Return the [X, Y] coordinate for the center point of the cell that contains the specified text.  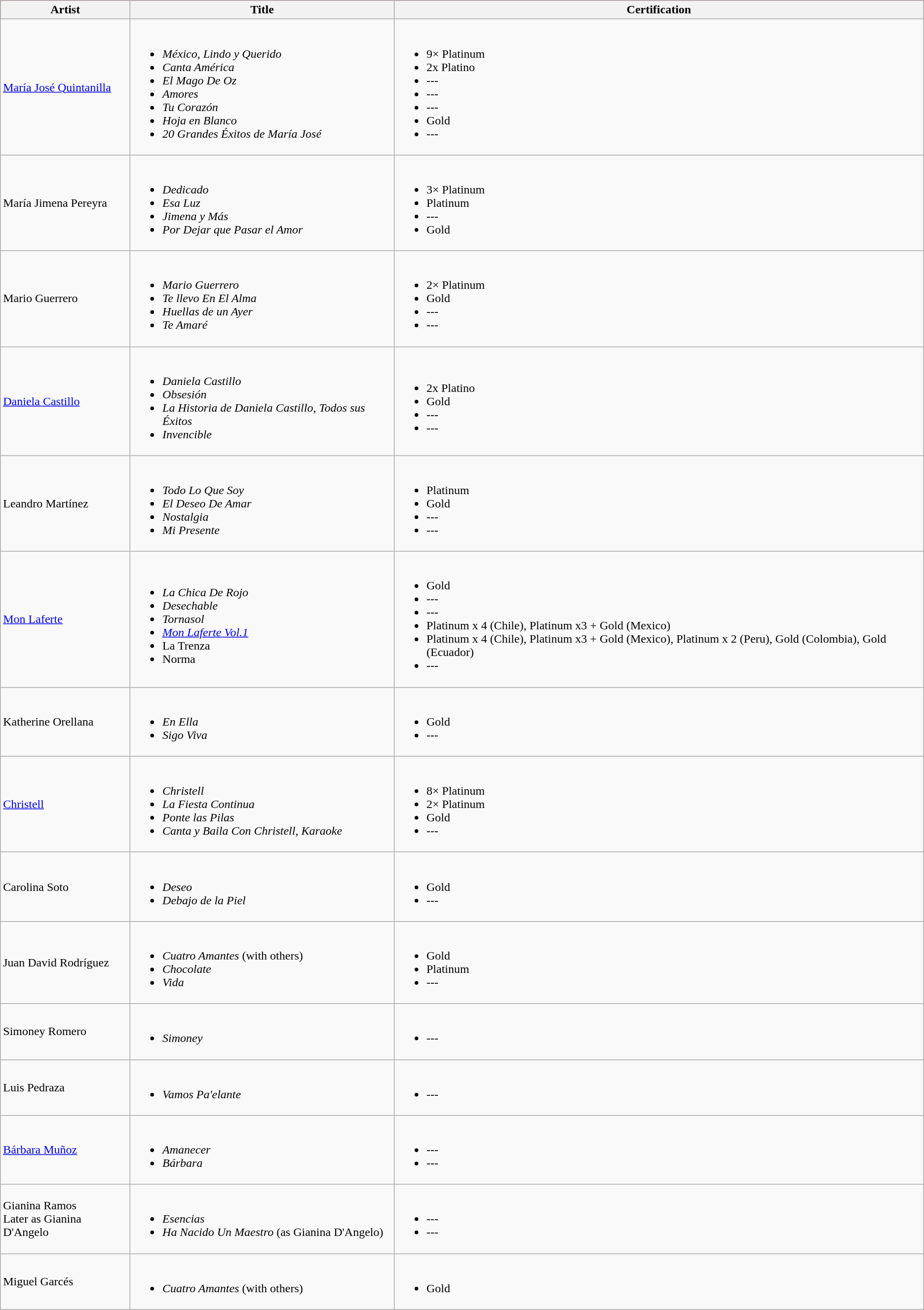
PlatinumGold------ [658, 503]
Simoney Romero [65, 1032]
Certification [658, 10]
Mon Laferte [65, 619]
ChristellLa Fiesta ContinuaPonte las PilasCanta y Baila Con Christell, Karaoke [263, 804]
Daniela CastilloObsesiónLa Historia de Daniela Castillo, Todos sus ÉxitosInvencible [263, 401]
Christell [65, 804]
Mario GuerreroTe llevo En El AlmaHuellas de un AyerTe Amaré [263, 299]
8× Platinum2× PlatinumGold--- [658, 804]
DedicadoEsa LuzJimena y MásPor Dejar que Pasar el Amor [263, 203]
2× PlatinumGold------ [658, 299]
3× PlatinumPlatinum---Gold [658, 203]
Cuatro Amantes (with others) [263, 1281]
María José Quintanilla [65, 87]
Mario Guerrero [65, 299]
María Jimena Pereyra [65, 203]
Carolina Soto [65, 886]
Luis Pedraza [65, 1087]
Gianina Ramos Later as Gianina D'Angelo [65, 1219]
AmanecerBárbara [263, 1150]
Title [263, 10]
2x PlatinoGold------ [658, 401]
GoldPlatinum--- [658, 963]
La Chica De RojoDesechableTornasolMon Laferte Vol.1La TrenzaNorma [263, 619]
Vamos Pa'elante [263, 1087]
9× Platinum2x Platino---------Gold--- [658, 87]
Leandro Martínez [65, 503]
EsenciasHa Nacido Un Maestro (as Gianina D'Angelo) [263, 1219]
DeseoDebajo de la Piel [263, 886]
Gold [658, 1281]
Simoney [263, 1032]
Miguel Garcés [65, 1281]
En EllaSigo Viva [263, 722]
Artist [65, 10]
México, Lindo y QueridoCanta AméricaEl Mago De OzAmoresTu CorazónHoja en Blanco20 Grandes Éxitos de María José [263, 87]
Katherine Orellana [65, 722]
Todo Lo Que SoyEl Deseo De AmarNostalgiaMi Presente [263, 503]
Juan David Rodríguez [65, 963]
Daniela Castillo [65, 401]
Bárbara Muñoz [65, 1150]
Cuatro Amantes (with others)ChocolateVida [263, 963]
